Return the (X, Y) coordinate for the center point of the cell that contains the specified text.  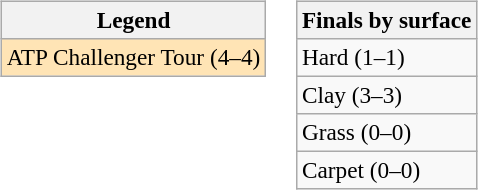
Hard (1–1) (387, 57)
ATP Challenger Tour (4–4) (133, 57)
Carpet (0–0) (387, 171)
Grass (0–0) (387, 133)
Legend (133, 20)
Finals by surface (387, 20)
Clay (3–3) (387, 95)
